Pinpoint the cell where the given text exists, returning its (x, y) midpoint coordinate. 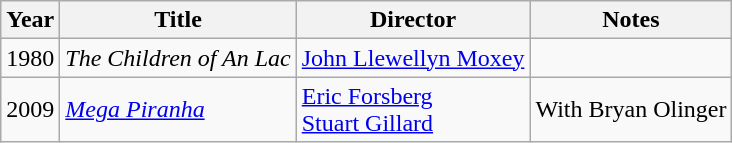
Notes (631, 20)
John Llewellyn Moxey (413, 58)
Mega Piranha (178, 110)
2009 (30, 110)
1980 (30, 58)
With Bryan Olinger (631, 110)
Director (413, 20)
Eric ForsbergStuart Gillard (413, 110)
The Children of An Lac (178, 58)
Title (178, 20)
Year (30, 20)
